Determine the (X, Y) coordinate at the center of the cell enclosing the given text.  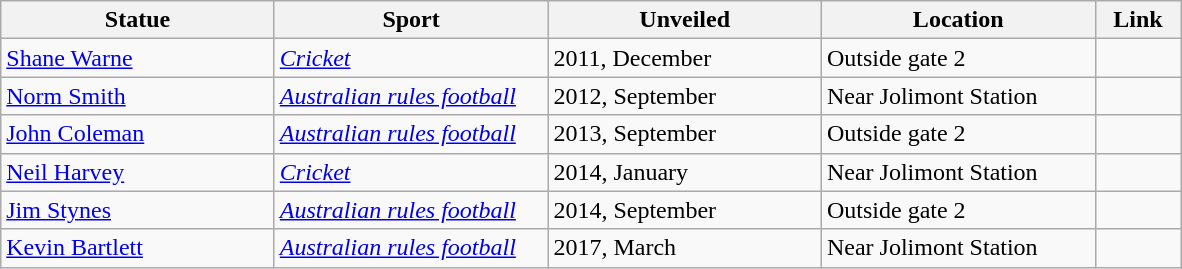
Kevin Bartlett (138, 248)
2014, September (685, 210)
2012, September (685, 96)
2014, January (685, 172)
Neil Harvey (138, 172)
Sport (411, 20)
Shane Warne (138, 58)
Link (1138, 20)
Jim Stynes (138, 210)
Norm Smith (138, 96)
Statue (138, 20)
2017, March (685, 248)
Location (958, 20)
2011, December (685, 58)
2013, September (685, 134)
John Coleman (138, 134)
Unveiled (685, 20)
